Extract the (x, y) coordinate from the center of the cell holding the provided text.  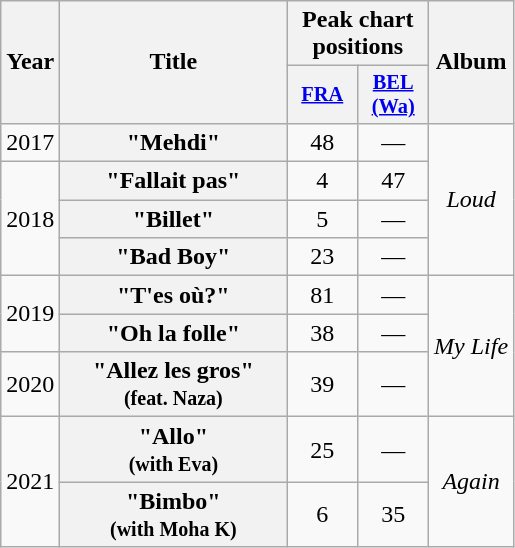
BEL(Wa) (394, 95)
"Fallait pas" (174, 181)
Again (472, 482)
"Oh la folle" (174, 333)
"T'es où?" (174, 295)
"Billet" (174, 219)
"Allo"(with Eva) (174, 450)
39 (322, 384)
Year (30, 62)
35 (394, 514)
2020 (30, 384)
6 (322, 514)
2017 (30, 142)
2021 (30, 482)
23 (322, 257)
"Bad Boy" (174, 257)
"Bimbo"(with Moha K) (174, 514)
Album (472, 62)
My Life (472, 346)
"Allez les gros"(feat. Naza) (174, 384)
25 (322, 450)
5 (322, 219)
"Mehdi" (174, 142)
2018 (30, 219)
Peak chart positions (358, 34)
47 (394, 181)
4 (322, 181)
2019 (30, 314)
81 (322, 295)
Title (174, 62)
Loud (472, 199)
FRA (322, 95)
38 (322, 333)
48 (322, 142)
